Output the (x, y) coordinate of the center of the cell containing the given text.  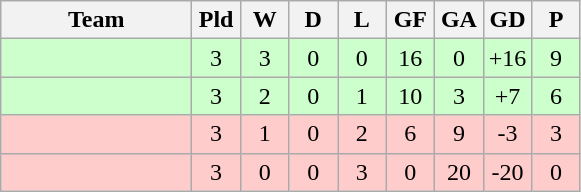
+16 (508, 58)
W (264, 20)
GA (460, 20)
16 (410, 58)
P (556, 20)
L (362, 20)
GD (508, 20)
-3 (508, 134)
D (314, 20)
Pld (216, 20)
+7 (508, 96)
Team (96, 20)
-20 (508, 172)
10 (410, 96)
20 (460, 172)
GF (410, 20)
